Capture the cell that displays the provided text and extract its [X, Y] central coordinate. 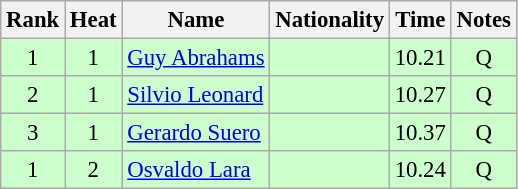
10.21 [420, 58]
3 [33, 133]
Time [420, 20]
Heat [94, 20]
Notes [484, 20]
Silvio Leonard [196, 95]
10.37 [420, 133]
Guy Abrahams [196, 58]
Rank [33, 20]
Gerardo Suero [196, 133]
10.24 [420, 170]
Name [196, 20]
10.27 [420, 95]
Osvaldo Lara [196, 170]
Nationality [330, 20]
